Determine the (X, Y) coordinate at the center of the cell enclosing the given text.  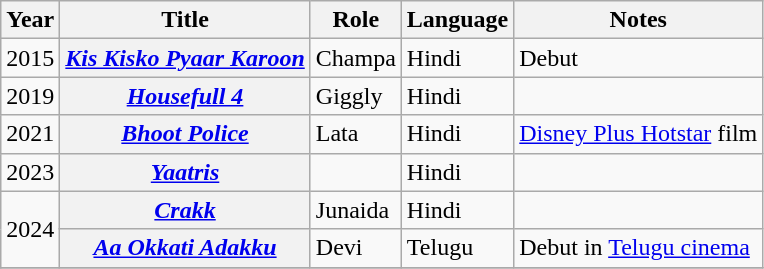
Lata (356, 134)
2023 (30, 172)
Kis Kisko Pyaar Karoon (185, 58)
Debut in Telugu cinema (638, 248)
Role (356, 20)
Housefull 4 (185, 96)
Champa (356, 58)
Language (457, 20)
Title (185, 20)
Notes (638, 20)
Telugu (457, 248)
Debut (638, 58)
Giggly (356, 96)
2015 (30, 58)
2021 (30, 134)
Junaida (356, 210)
Yaatris (185, 172)
2024 (30, 229)
Bhoot Police (185, 134)
Crakk (185, 210)
Disney Plus Hotstar film (638, 134)
Devi (356, 248)
2019 (30, 96)
Year (30, 20)
Aa Okkati Adakku (185, 248)
